Scan for the cell matching the given text and deliver its (x, y) coordinate at center. 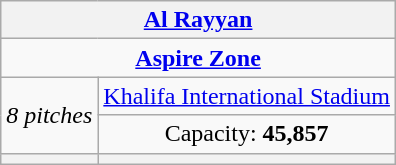
Capacity: 45,857 (247, 134)
Al Rayyan (198, 20)
Khalifa International Stadium (247, 96)
Aspire Zone (198, 58)
8 pitches (50, 115)
